Capture the cell that displays the provided text and extract its (X, Y) central coordinate. 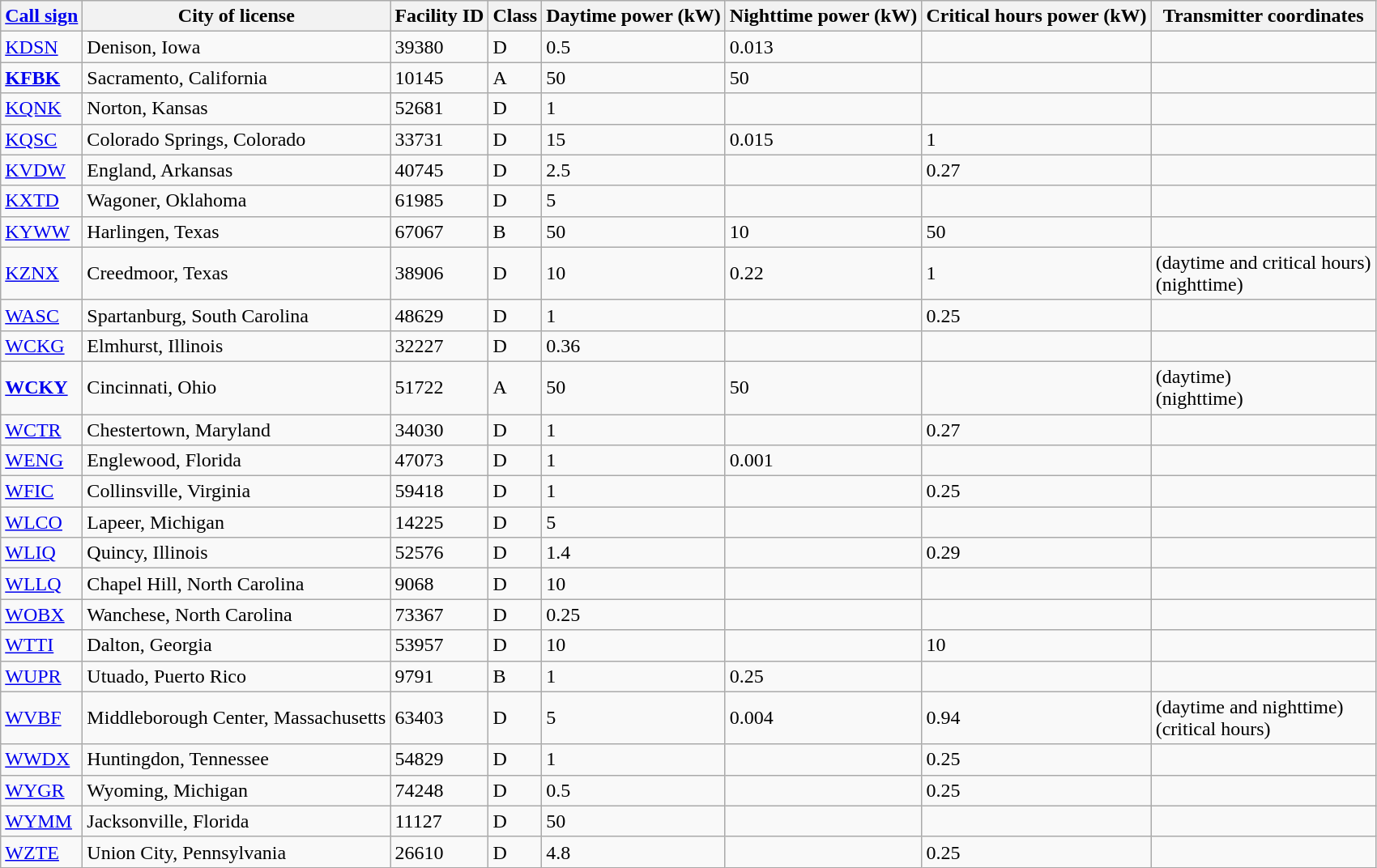
Middleborough Center, Massachusetts (237, 717)
10145 (439, 78)
Cincinnati, Ohio (237, 387)
Dalton, Georgia (237, 645)
63403 (439, 717)
Chapel Hill, North Carolina (237, 584)
Facility ID (439, 16)
Huntingdon, Tennessee (237, 759)
Wagoner, Oklahoma (237, 201)
61985 (439, 201)
Utuado, Puerto Rico (237, 676)
Daytime power (kW) (633, 16)
KQSC (42, 139)
Wyoming, Michigan (237, 790)
Colorado Springs, Colorado (237, 139)
48629 (439, 315)
52681 (439, 108)
14225 (439, 522)
1.4 (633, 553)
WVBF (42, 717)
47073 (439, 461)
WYGR (42, 790)
Jacksonville, Florida (237, 821)
4.8 (633, 852)
59418 (439, 491)
Sacramento, California (237, 78)
34030 (439, 430)
51722 (439, 387)
53957 (439, 645)
Wanchese, North Carolina (237, 615)
WCKG (42, 346)
(daytime and nighttime) (critical hours) (1264, 717)
KDSN (42, 47)
WCKY (42, 387)
Denison, Iowa (237, 47)
WZTE (42, 852)
WOBX (42, 615)
Creedmoor, Texas (237, 274)
54829 (439, 759)
WLCO (42, 522)
KFBK (42, 78)
15 (633, 139)
73367 (439, 615)
England, Arkansas (237, 170)
0.29 (1037, 553)
Spartanburg, South Carolina (237, 315)
Chestertown, Maryland (237, 430)
KYWW (42, 232)
0.94 (1037, 717)
Lapeer, Michigan (237, 522)
0.004 (823, 717)
WWDX (42, 759)
Englewood, Florida (237, 461)
City of license (237, 16)
26610 (439, 852)
11127 (439, 821)
KQNK (42, 108)
67067 (439, 232)
WFIC (42, 491)
WASC (42, 315)
WCTR (42, 430)
Transmitter coordinates (1264, 16)
WYMM (42, 821)
0.015 (823, 139)
38906 (439, 274)
0.001 (823, 461)
Nighttime power (kW) (823, 16)
74248 (439, 790)
39380 (439, 47)
0.013 (823, 47)
KZNX (42, 274)
KVDW (42, 170)
Union City, Pennsylvania (237, 852)
40745 (439, 170)
52576 (439, 553)
9791 (439, 676)
Critical hours power (kW) (1037, 16)
0.22 (823, 274)
Collinsville, Virginia (237, 491)
Harlingen, Texas (237, 232)
WTTI (42, 645)
0.36 (633, 346)
Elmhurst, Illinois (237, 346)
33731 (439, 139)
9068 (439, 584)
32227 (439, 346)
WUPR (42, 676)
WENG (42, 461)
KXTD (42, 201)
Call sign (42, 16)
(daytime) (nighttime) (1264, 387)
Norton, Kansas (237, 108)
(daytime and critical hours) (nighttime) (1264, 274)
2.5 (633, 170)
Quincy, Illinois (237, 553)
WLLQ (42, 584)
WLIQ (42, 553)
Class (515, 16)
